Determine the [X, Y] coordinate at the center of the cell enclosing the given text.  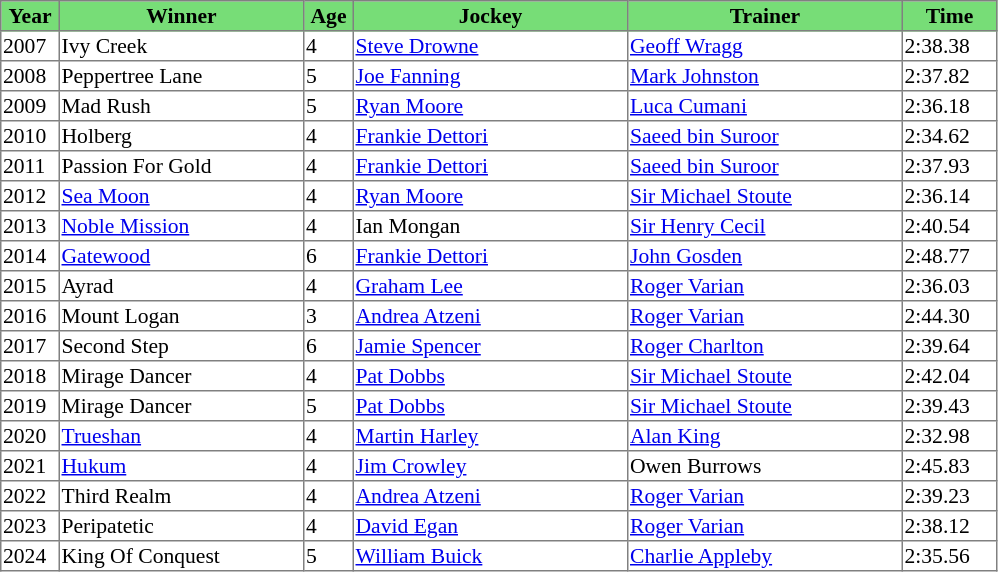
2010 [30, 136]
Joe Fanning [490, 76]
2008 [30, 76]
Noble Mission [181, 226]
2:48.77 [949, 256]
2:39.23 [949, 496]
2014 [30, 256]
2011 [30, 166]
2:36.14 [949, 196]
2:35.56 [949, 556]
Third Realm [181, 496]
Gatewood [181, 256]
2012 [30, 196]
2:36.18 [949, 106]
Hukum [181, 466]
Sea Moon [181, 196]
2024 [30, 556]
Mark Johnston [765, 76]
Jim Crowley [490, 466]
Jockey [490, 16]
Ivy Creek [181, 46]
Charlie Appleby [765, 556]
2:36.03 [949, 286]
Age [329, 16]
Year [30, 16]
William Buick [490, 556]
Jamie Spencer [490, 346]
2009 [30, 106]
2018 [30, 376]
Alan King [765, 436]
Holberg [181, 136]
2:32.98 [949, 436]
David Egan [490, 526]
2019 [30, 406]
2:37.93 [949, 166]
Second Step [181, 346]
2:45.83 [949, 466]
Steve Drowne [490, 46]
2017 [30, 346]
Trueshan [181, 436]
Time [949, 16]
2:34.62 [949, 136]
2:44.30 [949, 316]
2:42.04 [949, 376]
2:38.12 [949, 526]
Ian Mongan [490, 226]
2021 [30, 466]
2020 [30, 436]
Peripatetic [181, 526]
Owen Burrows [765, 466]
2:39.64 [949, 346]
2:39.43 [949, 406]
2:38.38 [949, 46]
2016 [30, 316]
Trainer [765, 16]
Ayrad [181, 286]
Winner [181, 16]
2:37.82 [949, 76]
2013 [30, 226]
Sir Henry Cecil [765, 226]
Mount Logan [181, 316]
2:40.54 [949, 226]
King Of Conquest [181, 556]
Geoff Wragg [765, 46]
John Gosden [765, 256]
Martin Harley [490, 436]
2015 [30, 286]
3 [329, 316]
2023 [30, 526]
Mad Rush [181, 106]
2022 [30, 496]
Graham Lee [490, 286]
Passion For Gold [181, 166]
Luca Cumani [765, 106]
Roger Charlton [765, 346]
Peppertree Lane [181, 76]
2007 [30, 46]
